Determine the (X, Y) coordinate at the center of the cell enclosing the given text.  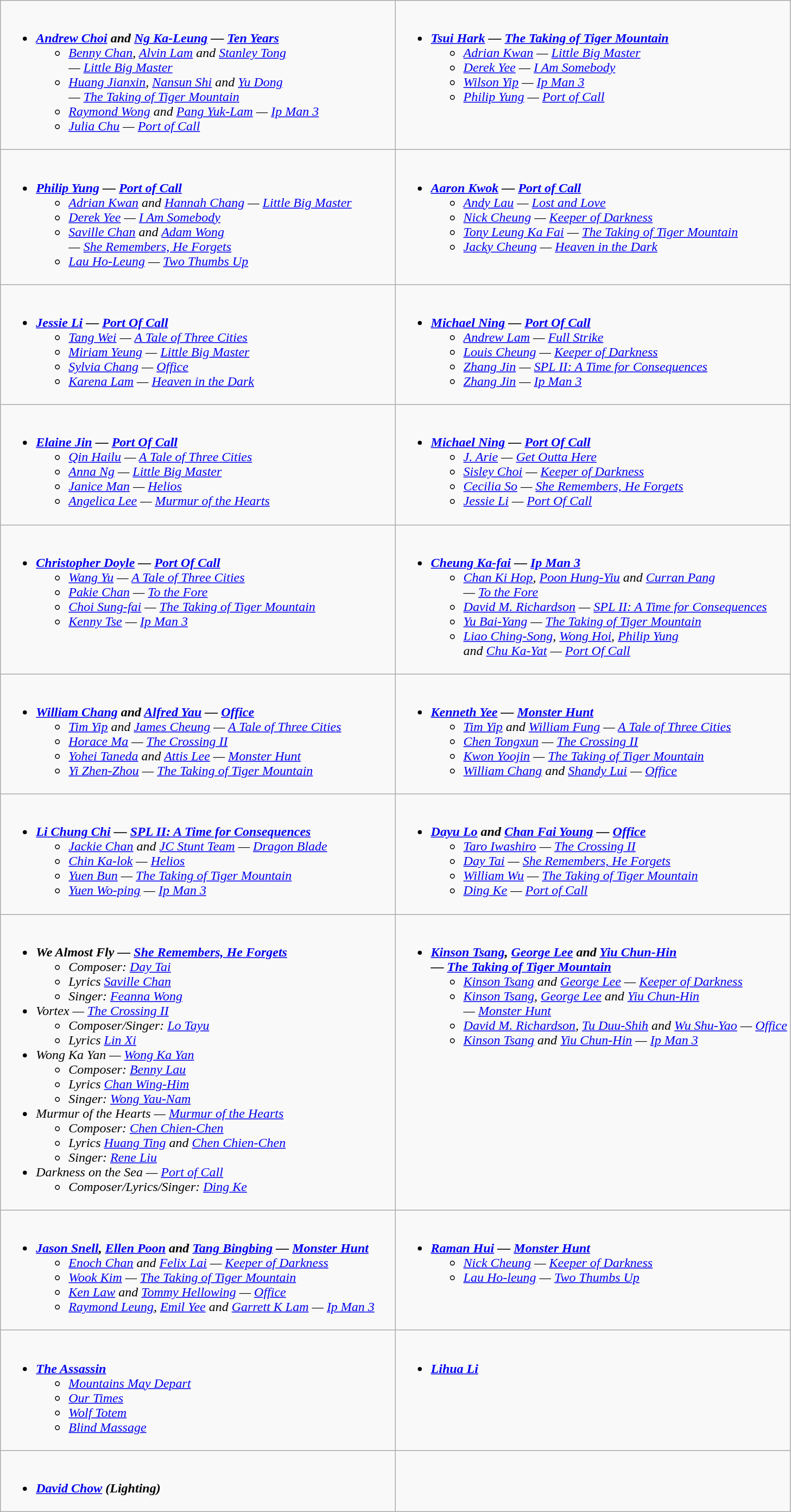
Michael Ning — Port Of CallJ. Arie — Get Outta HereSisley Choi — Keeper of DarknessCecilia So — She Remembers, He ForgetsJessie Li — Port Of Call (593, 465)
The Assassin Mountains May Depart Our Times Wolf Totem Blind Massage (198, 1390)
Jessie Li — Port Of CallTang Wei — A Tale of Three CitiesMiriam Yeung — Little Big MasterSylvia Chang — OfficeKarena Lam — Heaven in the Dark (198, 344)
David Chow (Lighting) (198, 1480)
Michael Ning — Port Of CallAndrew Lam — Full StrikeLouis Cheung — Keeper of DarknessZhang Jin — SPL II: A Time for ConsequencesZhang Jin — Ip Man 3 (593, 344)
Lihua Li (593, 1390)
Raman Hui — Monster HuntNick Cheung — Keeper of DarknessLau Ho-leung — Two Thumbs Up (593, 1270)
Tsui Hark — The Taking of Tiger MountainAdrian Kwan — Little Big MasterDerek Yee — I Am SomebodyWilson Yip — Ip Man 3Philip Yung — Port of Call (593, 75)
Elaine Jin — Port Of CallQin Hailu — A Tale of Three CitiesAnna Ng — Little Big MasterJanice Man — HeliosAngelica Lee — Murmur of the Hearts (198, 465)
